Output the [x, y] coordinate of the center of the cell containing the given text.  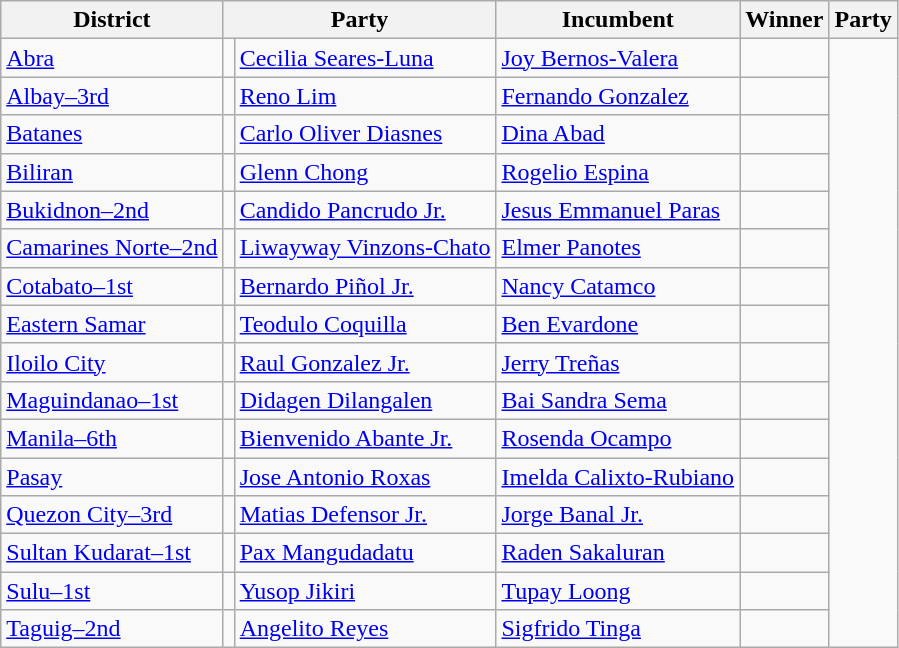
Angelito Reyes [365, 629]
Bai Sandra Sema [618, 400]
Manila–6th [112, 438]
Carlo Oliver Diasnes [365, 134]
Iloilo City [112, 362]
Batanes [112, 134]
Winner [784, 20]
Fernando Gonzalez [618, 96]
Pasay [112, 477]
Sigfrido Tinga [618, 629]
Sultan Kudarat–1st [112, 553]
Incumbent [618, 20]
Bienvenido Abante Jr. [365, 438]
Rogelio Espina [618, 172]
Jose Antonio Roxas [365, 477]
Eastern Samar [112, 324]
Bukidnon–2nd [112, 210]
Rosenda Ocampo [618, 438]
Sulu–1st [112, 591]
Raden Sakaluran [618, 553]
Camarines Norte–2nd [112, 248]
Cecilia Seares-Luna [365, 58]
District [112, 20]
Maguindanao–1st [112, 400]
Jerry Treñas [618, 362]
Bernardo Piñol Jr. [365, 286]
Elmer Panotes [618, 248]
Didagen Dilangalen [365, 400]
Tupay Loong [618, 591]
Taguig–2nd [112, 629]
Nancy Catamco [618, 286]
Teodulo Coquilla [365, 324]
Abra [112, 58]
Joy Bernos-Valera [618, 58]
Reno Lim [365, 96]
Liwayway Vinzons-Chato [365, 248]
Dina Abad [618, 134]
Candido Pancrudo Jr. [365, 210]
Jesus Emmanuel Paras [618, 210]
Matias Defensor Jr. [365, 515]
Pax Mangudadatu [365, 553]
Yusop Jikiri [365, 591]
Jorge Banal Jr. [618, 515]
Cotabato–1st [112, 286]
Quezon City–3rd [112, 515]
Raul Gonzalez Jr. [365, 362]
Glenn Chong [365, 172]
Biliran [112, 172]
Imelda Calixto-Rubiano [618, 477]
Ben Evardone [618, 324]
Albay–3rd [112, 96]
